Locate the cell with the specified text and output its [x, y] center coordinate. 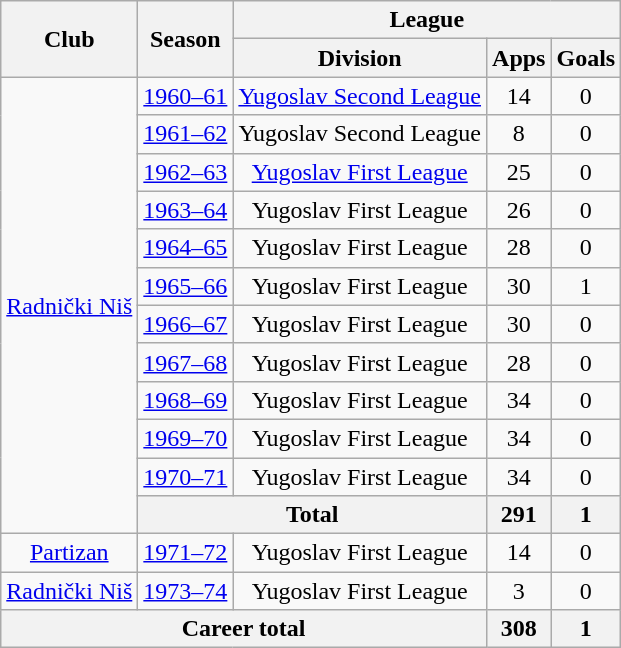
1963–64 [186, 210]
Apps [519, 58]
1960–61 [186, 96]
1964–65 [186, 248]
1962–63 [186, 172]
3 [519, 591]
291 [519, 515]
25 [519, 172]
Season [186, 39]
Club [70, 39]
Goals [586, 58]
1961–62 [186, 134]
1971–72 [186, 553]
1968–69 [186, 400]
Division [360, 58]
1970–71 [186, 477]
308 [519, 629]
Total [312, 515]
1969–70 [186, 438]
1966–67 [186, 324]
26 [519, 210]
1973–74 [186, 591]
1965–66 [186, 286]
Career total [244, 629]
Partizan [70, 553]
8 [519, 134]
1967–68 [186, 362]
League [427, 20]
